Locate the cell with the specified text and output its (x, y) center coordinate. 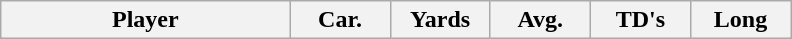
TD's (640, 20)
Car. (340, 20)
Player (146, 20)
Long (740, 20)
Avg. (540, 20)
Yards (440, 20)
